Capture the cell that displays the provided text and extract its [x, y] central coordinate. 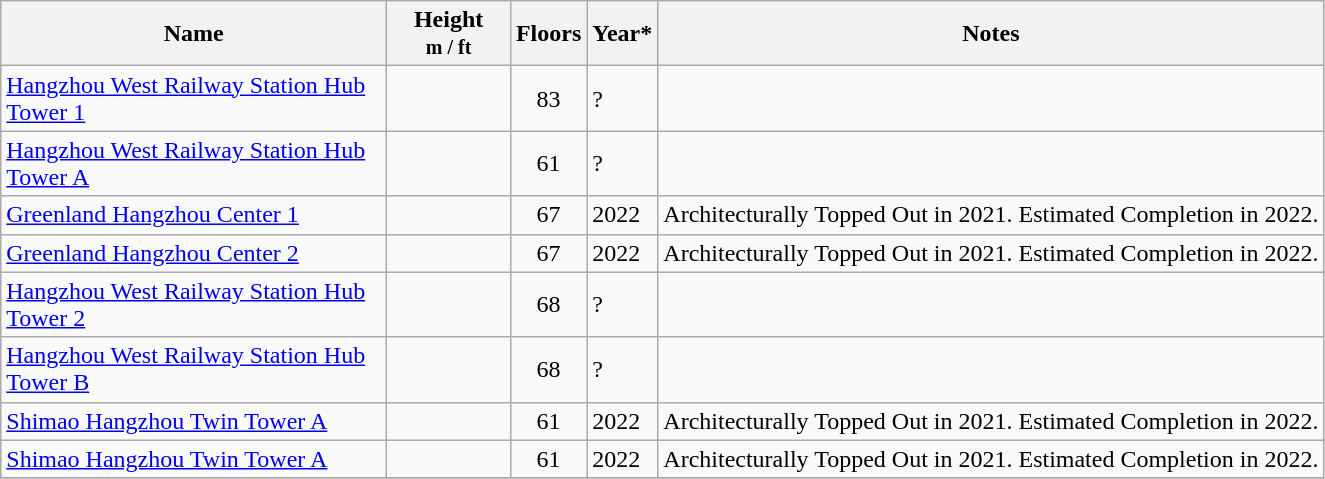
83 [548, 98]
Year* [622, 34]
Hangzhou West Railway Station Hub Tower B [194, 370]
Hangzhou West Railway Station Hub Tower 1 [194, 98]
Heightm / ft [449, 34]
Greenland Hangzhou Center 2 [194, 253]
Floors [548, 34]
Greenland Hangzhou Center 1 [194, 215]
Name [194, 34]
Hangzhou West Railway Station Hub Tower 2 [194, 304]
Notes [991, 34]
Hangzhou West Railway Station Hub Tower A [194, 164]
